Locate the cell with the specified text and output its (X, Y) center coordinate. 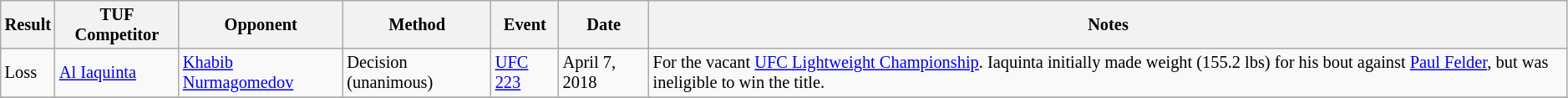
Al Iaquinta (117, 73)
Opponent (261, 24)
UFC 223 (525, 73)
Method (416, 24)
Result (28, 24)
Loss (28, 73)
Notes (1109, 24)
April 7, 2018 (604, 73)
Khabib Nurmagomedov (261, 73)
Date (604, 24)
TUF Competitor (117, 24)
Decision (unanimous) (416, 73)
Event (525, 24)
